Return [x, y] of the center of cell containing provided text 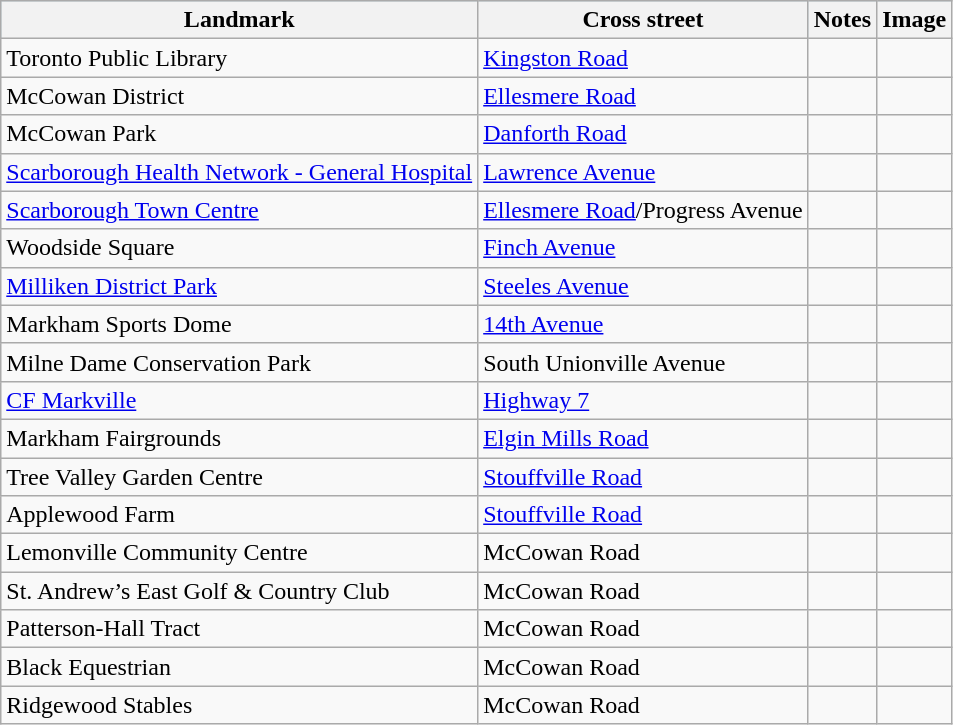
Woodside Square [240, 248]
Milliken District Park [240, 286]
14th Avenue [644, 324]
McCowan Park [240, 134]
Ellesmere Road [644, 96]
Image [914, 20]
Applewood Farm [240, 515]
Danforth Road [644, 134]
Elgin Mills Road [644, 438]
Patterson-Hall Tract [240, 629]
Markham Fairgrounds [240, 438]
Milne Dame Conservation Park [240, 362]
McCowan District [240, 96]
Markham Sports Dome [240, 324]
Toronto Public Library [240, 58]
Tree Valley Garden Centre [240, 477]
Scarborough Health Network - General Hospital [240, 172]
Ridgewood Stables [240, 705]
South Unionville Avenue [644, 362]
CF Markville [240, 400]
Scarborough Town Centre [240, 210]
Cross street [644, 20]
Ellesmere Road/Progress Avenue [644, 210]
Kingston Road [644, 58]
Lemonville Community Centre [240, 553]
Landmark [240, 20]
Steeles Avenue [644, 286]
Finch Avenue [644, 248]
Black Equestrian [240, 667]
Notes [842, 20]
Lawrence Avenue [644, 172]
St. Andrew’s East Golf & Country Club [240, 591]
Highway 7 [644, 400]
